Scan for the cell matching the given text and deliver its (x, y) coordinate at center. 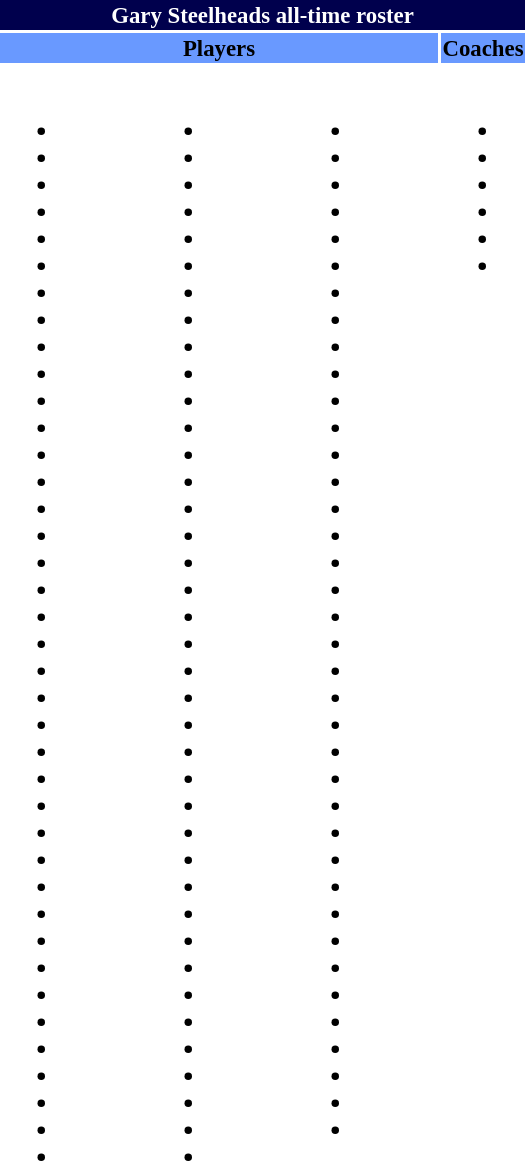
Gary Steelheads all-time roster (262, 15)
Coaches (483, 48)
Players (219, 48)
